Locate the cell with the specified text and output its (X, Y) center coordinate. 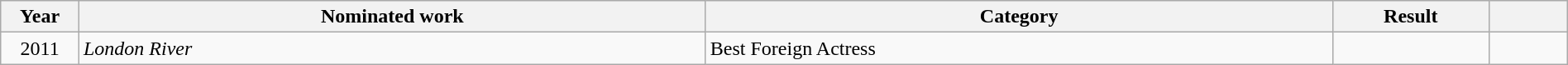
Nominated work (392, 17)
Best Foreign Actress (1019, 48)
2011 (40, 48)
London River (392, 48)
Category (1019, 17)
Year (40, 17)
Result (1411, 17)
